Determine the (X, Y) coordinate at the center of the cell enclosing the given text.  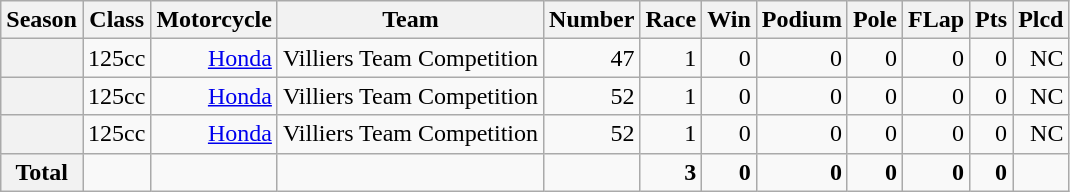
Total (42, 172)
Race (671, 20)
3 (671, 172)
Motorcycle (214, 20)
Win (730, 20)
Pts (992, 20)
Pole (874, 20)
47 (592, 58)
Number (592, 20)
Podium (802, 20)
Plcd (1041, 20)
Season (42, 20)
Team (410, 20)
Class (116, 20)
FLap (936, 20)
